Determine the (x, y) coordinate at the center of the cell enclosing the given text.  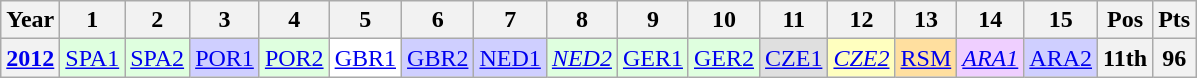
GBR2 (438, 58)
GER2 (724, 58)
6 (438, 20)
ARA2 (1061, 58)
11 (794, 20)
10 (724, 20)
13 (926, 20)
15 (1061, 20)
4 (294, 20)
CZE2 (862, 58)
5 (365, 20)
RSM (926, 58)
1 (92, 20)
7 (510, 20)
2012 (30, 58)
11th (1126, 58)
NED2 (582, 58)
3 (225, 20)
SPA2 (158, 58)
14 (990, 20)
Pts (1174, 20)
GBR1 (365, 58)
CZE1 (794, 58)
ARA1 (990, 58)
Year (30, 20)
NED1 (510, 58)
GER1 (652, 58)
SPA1 (92, 58)
POR1 (225, 58)
8 (582, 20)
96 (1174, 58)
Pos (1126, 20)
9 (652, 20)
POR2 (294, 58)
2 (158, 20)
12 (862, 20)
